For the text-containing cell, return its midpoint in [X, Y] coordinate format. 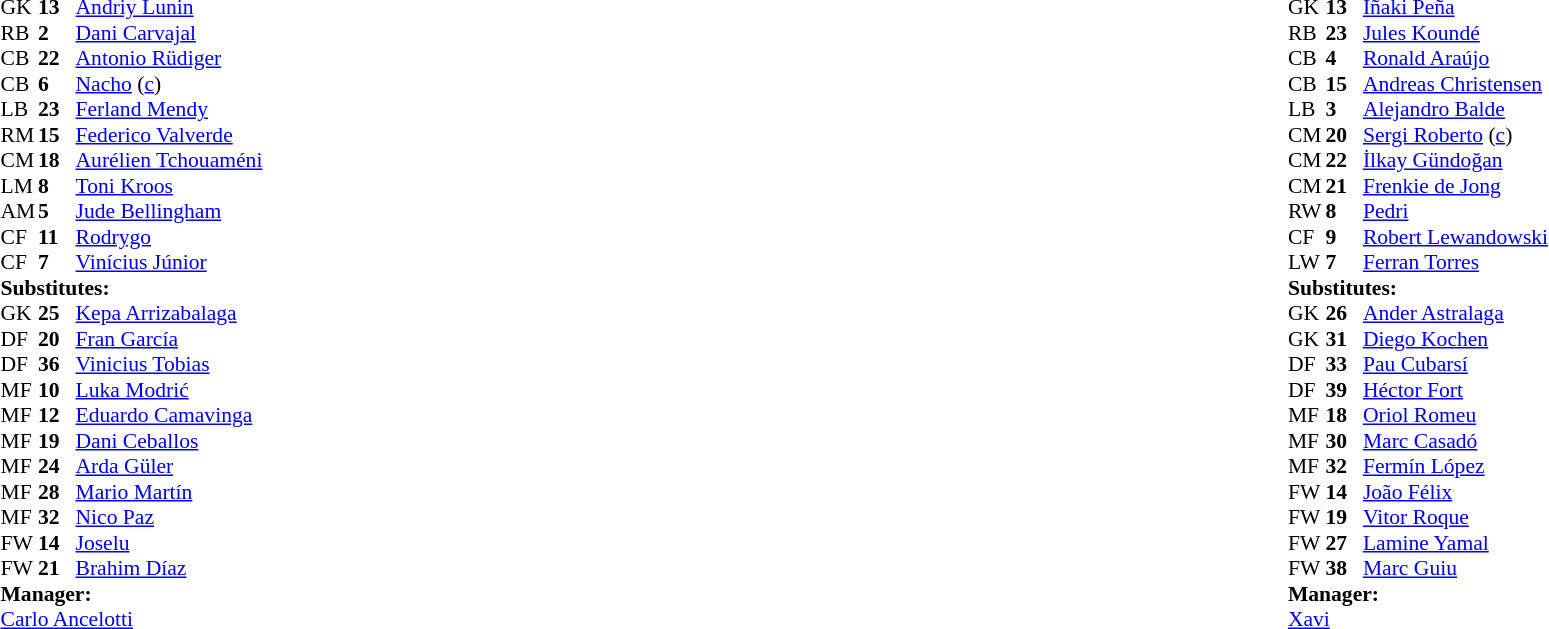
Rodrygo [170, 237]
Joselu [170, 543]
Ferran Torres [1456, 263]
Mario Martín [170, 492]
27 [1344, 543]
Robert Lewandowski [1456, 237]
Marc Casadó [1456, 441]
9 [1344, 237]
RW [1307, 211]
Toni Kroos [170, 186]
10 [57, 390]
Ronald Araújo [1456, 59]
Luka Modrić [170, 390]
Nico Paz [170, 517]
Arda Güler [170, 467]
Pau Cubarsí [1456, 365]
26 [1344, 313]
Andreas Christensen [1456, 84]
4 [1344, 59]
39 [1344, 390]
Kepa Arrizabalaga [170, 313]
12 [57, 415]
Fran García [170, 339]
Frenkie de Jong [1456, 186]
24 [57, 467]
33 [1344, 365]
Pedri [1456, 211]
RM [19, 135]
2 [57, 33]
Lamine Yamal [1456, 543]
31 [1344, 339]
11 [57, 237]
Eduardo Camavinga [170, 415]
Antonio Rüdiger [170, 59]
João Félix [1456, 492]
Sergi Roberto (c) [1456, 135]
Oriol Romeu [1456, 415]
AM [19, 211]
Dani Ceballos [170, 441]
Nacho (c) [170, 84]
Dani Carvajal [170, 33]
25 [57, 313]
Vinícius Júnior [170, 263]
Vinicius Tobias [170, 365]
6 [57, 84]
Brahim Díaz [170, 569]
36 [57, 365]
28 [57, 492]
Federico Valverde [170, 135]
Vitor Roque [1456, 517]
Aurélien Tchouaméni [170, 161]
Jude Bellingham [170, 211]
3 [1344, 109]
LM [19, 186]
38 [1344, 569]
Ferland Mendy [170, 109]
Héctor Fort [1456, 390]
Diego Kochen [1456, 339]
Alejandro Balde [1456, 109]
Jules Koundé [1456, 33]
LW [1307, 263]
İlkay Gündoğan [1456, 161]
5 [57, 211]
30 [1344, 441]
Marc Guiu [1456, 569]
Fermín López [1456, 467]
Ander Astralaga [1456, 313]
